Locate the cell with the specified text and output its (X, Y) center coordinate. 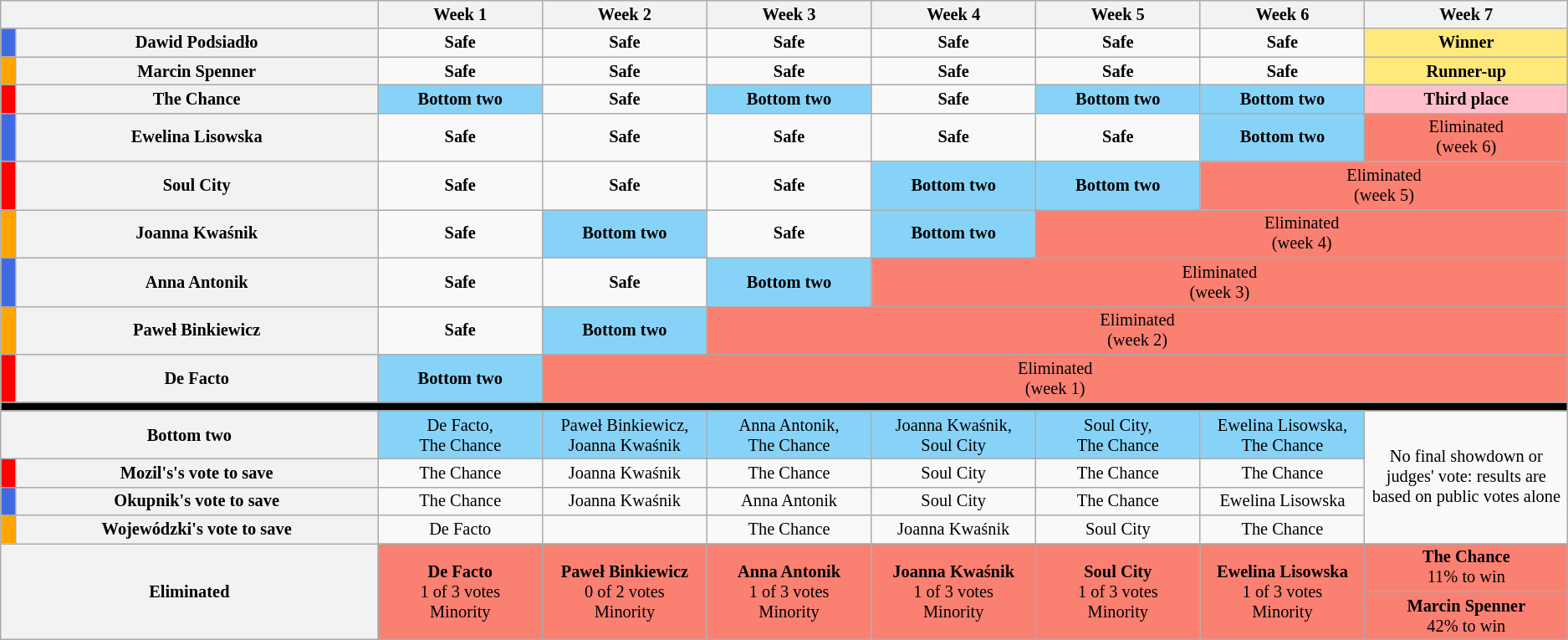
Anna Antonik1 of 3 votesMinority (789, 591)
Paweł Binkiewicz0 of 2 votesMinority (626, 591)
Paweł Binkiewicz,Joanna Kwaśnik (626, 435)
Joanna Kwaśnik1 of 3 votesMinority (953, 591)
Winner (1467, 43)
De Facto,The Chance (460, 435)
Dawid Podsiadło (197, 43)
Eliminated(week 6) (1467, 137)
Eliminated (189, 591)
Eliminated(week 4) (1301, 233)
Eliminated(week 1) (1055, 378)
Ewelina Lisowska1 of 3 votesMinority (1283, 591)
Third place (1467, 99)
Ewelina Lisowska,The Chance (1283, 435)
Soul City,The Chance (1117, 435)
Marcin Spenner42% to win (1467, 616)
Week 6 (1283, 14)
Eliminated(week 2) (1137, 330)
De Facto1 of 3 votesMinority (460, 591)
Week 2 (626, 14)
Joanna Kwaśnik,Soul City (953, 435)
Week 4 (953, 14)
Week 1 (460, 14)
Runner-up (1467, 71)
Marcin Spenner (197, 71)
Eliminated(week 3) (1219, 282)
Soul City1 of 3 votesMinority (1117, 591)
Week 7 (1467, 14)
Week 5 (1117, 14)
Week 3 (789, 14)
Wojewódzki's vote to save (197, 530)
The Chance11% to win (1467, 567)
Mozil's's vote to save (197, 473)
Eliminated(week 5) (1384, 186)
Anna Antonik,The Chance (789, 435)
No final showdown or judges' vote: results are based on public votes alone (1467, 477)
Okupnik's vote to save (197, 501)
Paweł Binkiewicz (197, 330)
